Detect which cell encompasses the target text, then output its [X, Y] center coordinate. 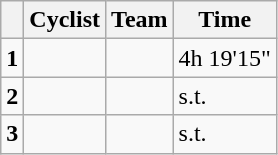
4h 19'15" [224, 58]
Time [224, 20]
Cyclist [65, 20]
3 [12, 134]
1 [12, 58]
Team [140, 20]
2 [12, 96]
